Search for the cell housing the specified text and yield its [X, Y] center coordinate. 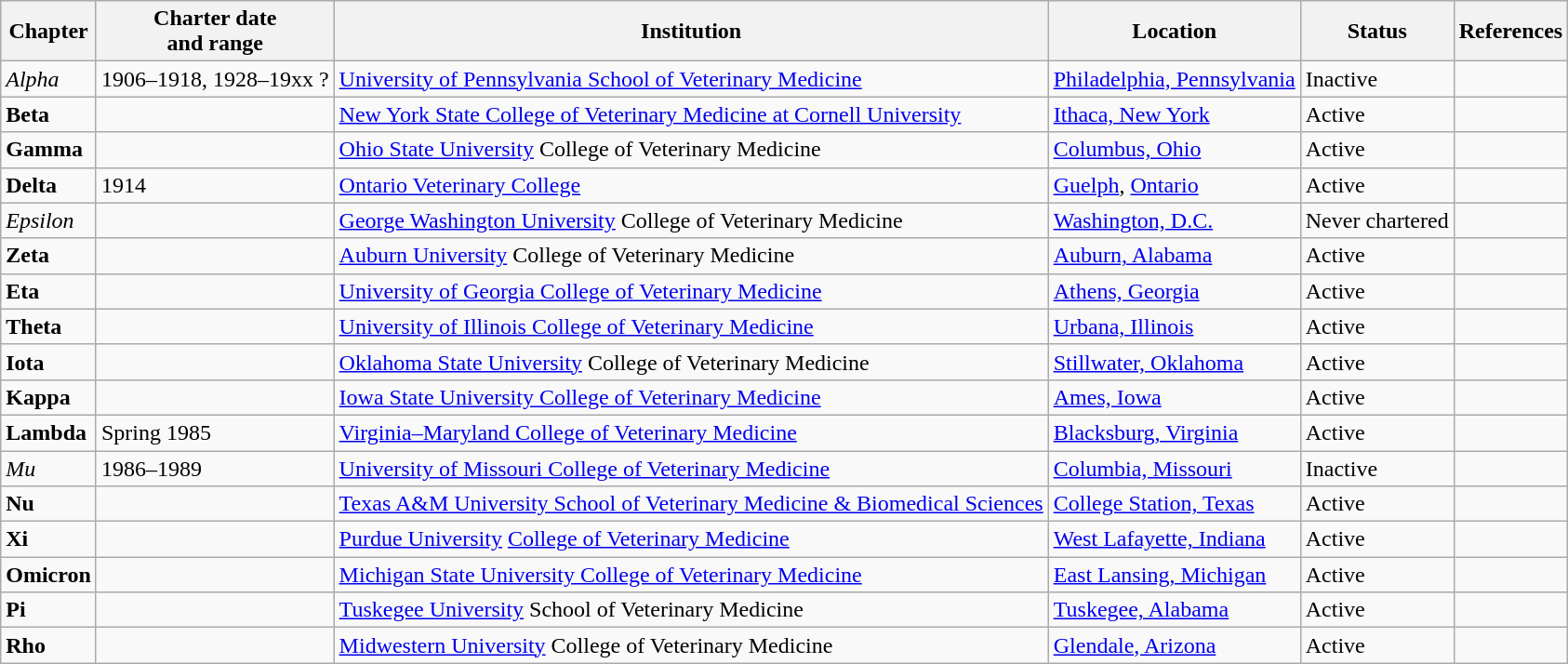
Ontario Veterinary College [691, 185]
Iota [48, 362]
East Lansing, Michigan [1174, 575]
Tuskegee University School of Veterinary Medicine [691, 610]
Virginia–Maryland College of Veterinary Medicine [691, 432]
Theta [48, 326]
Ithaca, New York [1174, 114]
Lambda [48, 432]
1906–1918, 1928–19xx ? [215, 79]
Midwestern University College of Veterinary Medicine [691, 645]
Beta [48, 114]
Guelph, Ontario [1174, 185]
Purdue University College of Veterinary Medicine [691, 539]
Zeta [48, 256]
University of Illinois College of Veterinary Medicine [691, 326]
Nu [48, 504]
Never chartered [1376, 220]
Spring 1985 [215, 432]
Chapter [48, 32]
Epsilon [48, 220]
West Lafayette, Indiana [1174, 539]
1914 [215, 185]
Institution [691, 32]
George Washington University College of Veterinary Medicine [691, 220]
University of Georgia College of Veterinary Medicine [691, 291]
Columbus, Ohio [1174, 150]
Pi [48, 610]
Gamma [48, 150]
Charter dateand range [215, 32]
Delta [48, 185]
Omicron [48, 575]
Blacksburg, Virginia [1174, 432]
Oklahoma State University College of Veterinary Medicine [691, 362]
Kappa [48, 397]
Urbana, Illinois [1174, 326]
College Station, Texas [1174, 504]
Alpha [48, 79]
Michigan State University College of Veterinary Medicine [691, 575]
Stillwater, Oklahoma [1174, 362]
Auburn University College of Veterinary Medicine [691, 256]
1986–1989 [215, 468]
Ohio State University College of Veterinary Medicine [691, 150]
Rho [48, 645]
Philadelphia, Pennsylvania [1174, 79]
Texas A&M University School of Veterinary Medicine & Biomedical Sciences [691, 504]
Athens, Georgia [1174, 291]
Xi [48, 539]
New York State College of Veterinary Medicine at Cornell University [691, 114]
Washington, D.C. [1174, 220]
Eta [48, 291]
Auburn, Alabama [1174, 256]
Location [1174, 32]
Ames, Iowa [1174, 397]
Glendale, Arizona [1174, 645]
References [1510, 32]
Iowa State University College of Veterinary Medicine [691, 397]
Mu [48, 468]
University of Pennsylvania School of Veterinary Medicine [691, 79]
Status [1376, 32]
Columbia, Missouri [1174, 468]
University of Missouri College of Veterinary Medicine [691, 468]
Tuskegee, Alabama [1174, 610]
